Find where the given text appears and provide that cell's center as (X, Y) coordinate. 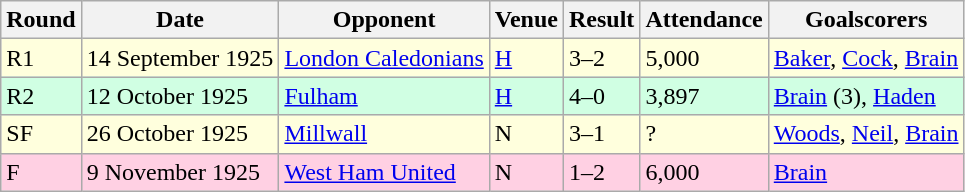
26 October 1925 (180, 134)
4–0 (601, 96)
6,000 (704, 172)
Attendance (704, 20)
Round (41, 20)
R1 (41, 58)
Baker, Cock, Brain (866, 58)
Brain (3), Haden (866, 96)
12 October 1925 (180, 96)
3,897 (704, 96)
London Caledonians (384, 58)
Goalscorers (866, 20)
F (41, 172)
Venue (526, 20)
R2 (41, 96)
Date (180, 20)
Result (601, 20)
Opponent (384, 20)
Millwall (384, 134)
SF (41, 134)
? (704, 134)
5,000 (704, 58)
Brain (866, 172)
14 September 1925 (180, 58)
West Ham United (384, 172)
3–1 (601, 134)
1–2 (601, 172)
9 November 1925 (180, 172)
3–2 (601, 58)
Fulham (384, 96)
Woods, Neil, Brain (866, 134)
